Provide the (x, y) coordinate of the cell's center where the given text is located.  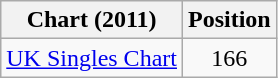
Position (229, 20)
Chart (2011) (92, 20)
UK Singles Chart (92, 58)
166 (229, 58)
